Provide the (x, y) coordinate of the cell's center where the given text is located.  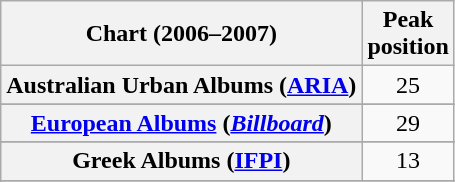
Chart (2006–2007) (182, 34)
European Albums (Billboard) (182, 123)
29 (408, 123)
13 (408, 161)
Greek Albums (IFPI) (182, 161)
25 (408, 85)
Australian Urban Albums (ARIA) (182, 85)
Peakposition (408, 34)
